Find where the given text appears and provide that cell's center as (x, y) coordinate. 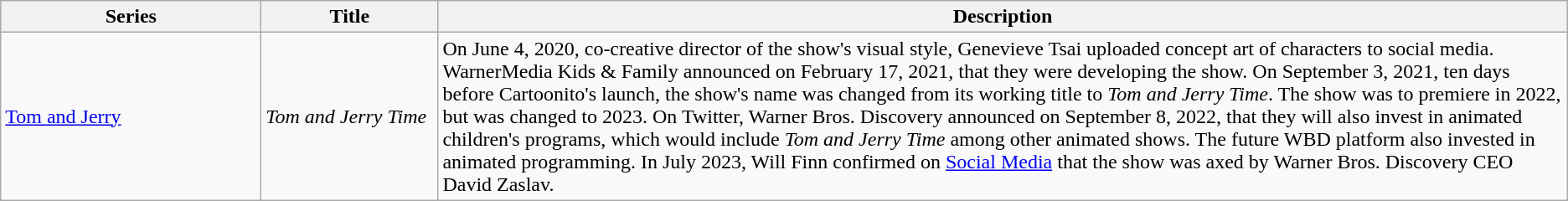
Tom and Jerry (131, 116)
Description (1003, 17)
Title (350, 17)
Tom and Jerry Time (350, 116)
Series (131, 17)
